Return the [x, y] coordinate for the center point of the cell that contains the specified text.  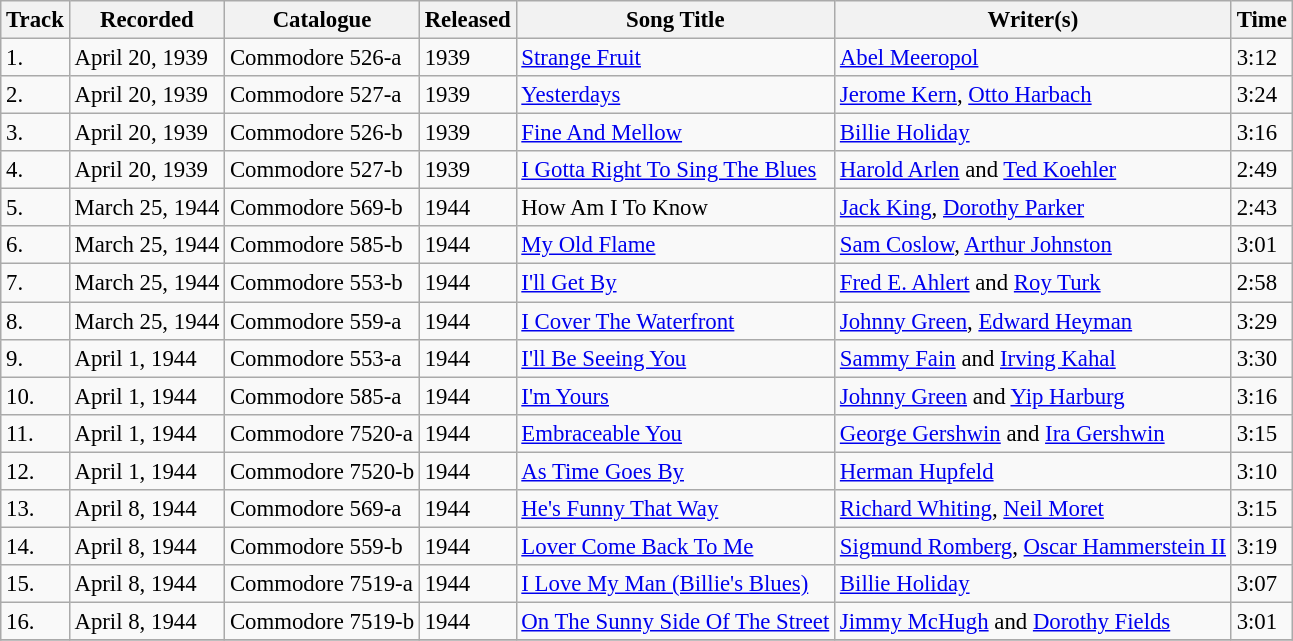
3:10 [1262, 471]
Jimmy McHugh and Dorothy Fields [1034, 621]
10. [35, 396]
How Am I To Know [676, 208]
3:29 [1262, 321]
Writer(s) [1034, 20]
I'll Be Seeing You [676, 358]
5. [35, 208]
Sigmund Romberg, Oscar Hammerstein II [1034, 546]
Commodore 559-a [322, 321]
Yesterdays [676, 95]
Commodore 7519-b [322, 621]
11. [35, 433]
Sammy Fain and Irving Kahal [1034, 358]
Song Title [676, 20]
Commodore 527-a [322, 95]
Commodore 553-a [322, 358]
12. [35, 471]
George Gershwin and Ira Gershwin [1034, 433]
Fine And Mellow [676, 133]
13. [35, 509]
Time [1262, 20]
7. [35, 283]
Commodore 585-a [322, 396]
I Cover The Waterfront [676, 321]
Abel Meeropol [1034, 58]
Recorded [146, 20]
15. [35, 584]
16. [35, 621]
He's Funny That Way [676, 509]
Commodore 7519-a [322, 584]
Released [468, 20]
Jerome Kern, Otto Harbach [1034, 95]
8. [35, 321]
3:19 [1262, 546]
Commodore 7520-b [322, 471]
3:30 [1262, 358]
Embraceable You [676, 433]
Commodore 527-b [322, 170]
Commodore 526-a [322, 58]
3:24 [1262, 95]
1. [35, 58]
2:49 [1262, 170]
Lover Come Back To Me [676, 546]
Commodore 569-b [322, 208]
Commodore 559-b [322, 546]
On The Sunny Side Of The Street [676, 621]
I'm Yours [676, 396]
Herman Hupfeld [1034, 471]
2:58 [1262, 283]
2. [35, 95]
3:07 [1262, 584]
Johnny Green and Yip Harburg [1034, 396]
My Old Flame [676, 245]
I'll Get By [676, 283]
2:43 [1262, 208]
Fred E. Ahlert and Roy Turk [1034, 283]
Commodore 553-b [322, 283]
Commodore 7520-a [322, 433]
Strange Fruit [676, 58]
I Love My Man (Billie's Blues) [676, 584]
9. [35, 358]
Commodore 526-b [322, 133]
4. [35, 170]
3. [35, 133]
6. [35, 245]
Harold Arlen and Ted Koehler [1034, 170]
3:12 [1262, 58]
Richard Whiting, Neil Moret [1034, 509]
I Gotta Right To Sing The Blues [676, 170]
Sam Coslow, Arthur Johnston [1034, 245]
Commodore 569-a [322, 509]
Commodore 585-b [322, 245]
Track [35, 20]
14. [35, 546]
Johnny Green, Edward Heyman [1034, 321]
Catalogue [322, 20]
Jack King, Dorothy Parker [1034, 208]
As Time Goes By [676, 471]
